Return the (x, y) coordinate for the center point of the cell that contains the specified text.  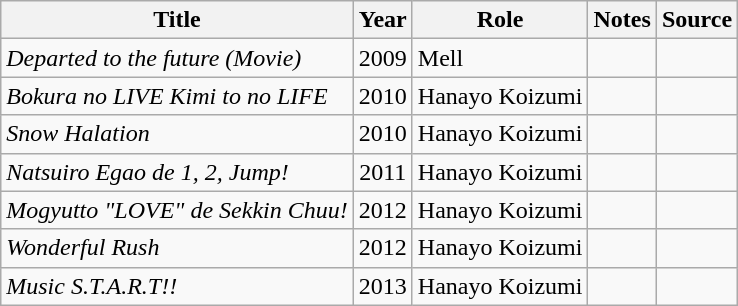
Notes (622, 20)
Mell (500, 58)
Title (177, 20)
Mogyutto "LOVE" de Sekkin Chuu! (177, 210)
Departed to the future (Movie) (177, 58)
Year (382, 20)
2009 (382, 58)
Bokura no LIVE Kimi to no LIFE (177, 96)
Wonderful Rush (177, 248)
2013 (382, 286)
Snow Halation (177, 134)
Music S.T.A.R.T!! (177, 286)
Role (500, 20)
Natsuiro Egao de 1, 2, Jump! (177, 172)
Source (696, 20)
2011 (382, 172)
